Return the [X, Y] coordinate for the center point of the cell that contains the specified text.  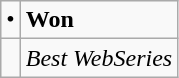
• [10, 20]
Best WebSeries [98, 58]
Won [98, 20]
